From the cell containing the given text, extract its center point as (X, Y) coordinate. 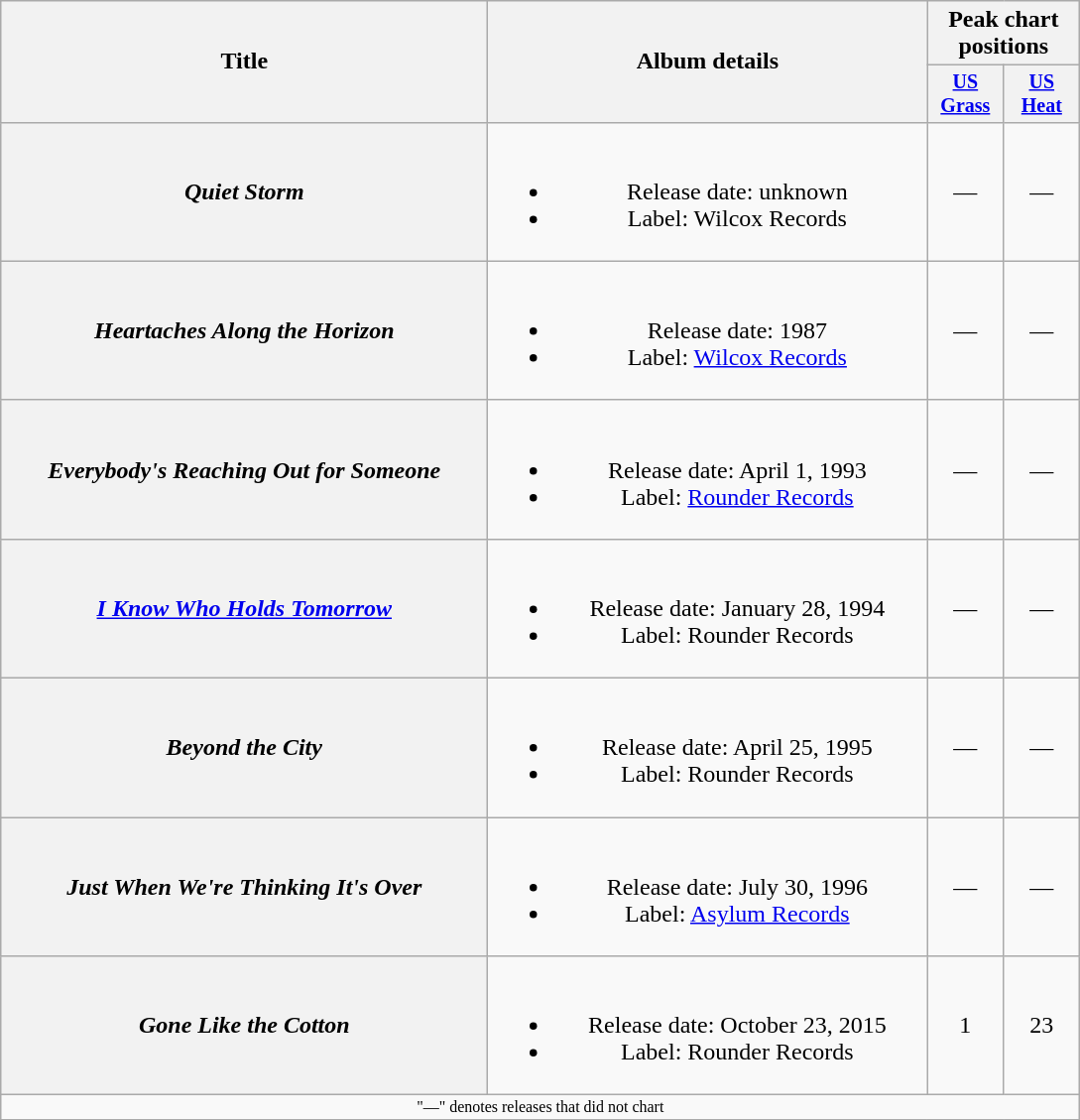
Release date: unknownLabel: Wilcox Records (708, 191)
Release date: January 28, 1994Label: Rounder Records (708, 608)
Release date: April 25, 1995Label: Rounder Records (708, 748)
Heartaches Along the Horizon (244, 330)
Quiet Storm (244, 191)
US Heat (1041, 93)
23 (1041, 1026)
Peak chartpositions (1004, 34)
Release date: April 1, 1993Label: Rounder Records (708, 469)
Album details (708, 62)
Just When We're Thinking It's Over (244, 887)
Gone Like the Cotton (244, 1026)
Beyond the City (244, 748)
Release date: July 30, 1996Label: Asylum Records (708, 887)
Everybody's Reaching Out for Someone (244, 469)
Title (244, 62)
1 (966, 1026)
I Know Who Holds Tomorrow (244, 608)
"—" denotes releases that did not chart (540, 1107)
Release date: 1987Label: Wilcox Records (708, 330)
US Grass (966, 93)
Release date: October 23, 2015Label: Rounder Records (708, 1026)
